Extract the [X, Y] coordinate from the center of the cell holding the provided text.  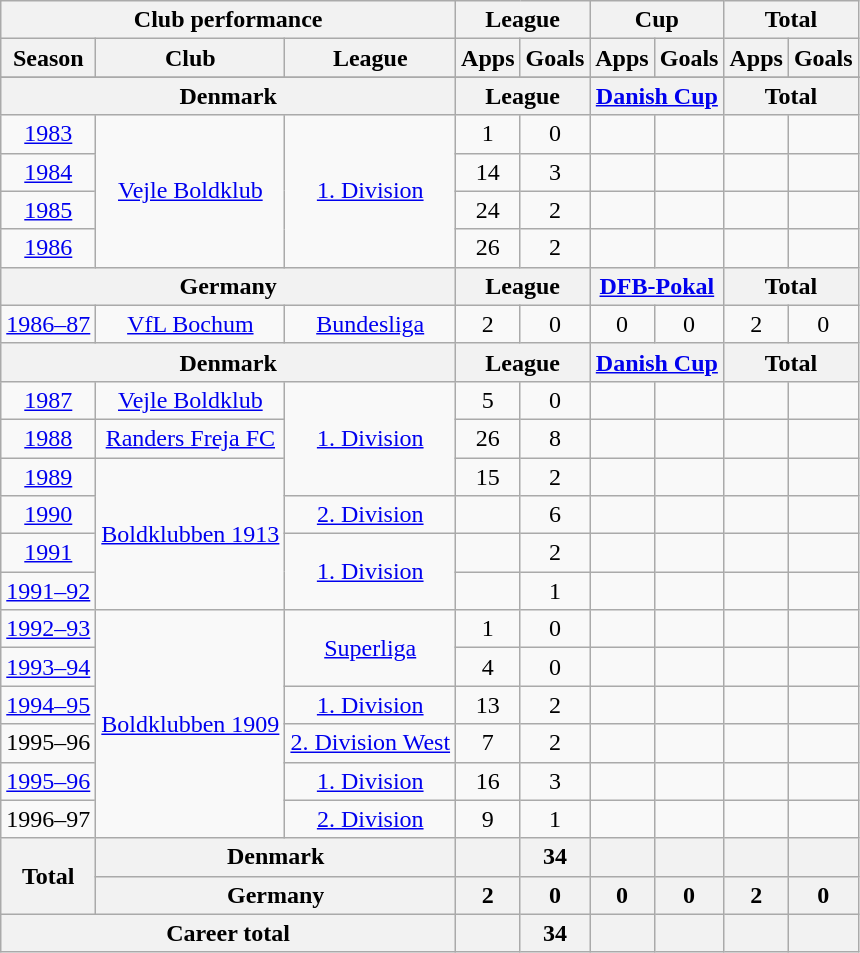
2. Division West [370, 743]
1989 [48, 477]
15 [488, 477]
1996–97 [48, 819]
1994–95 [48, 705]
1983 [48, 134]
Club [190, 58]
Club performance [228, 20]
24 [488, 210]
1991 [48, 553]
1992–93 [48, 629]
14 [488, 172]
DFB-Pokal [657, 286]
13 [488, 705]
1986–87 [48, 324]
1988 [48, 438]
1985 [48, 210]
Boldklubben 1913 [190, 534]
5 [488, 400]
Career total [228, 933]
1993–94 [48, 667]
Season [48, 58]
1986 [48, 248]
1990 [48, 515]
1987 [48, 400]
8 [555, 438]
1984 [48, 172]
16 [488, 781]
Superliga [370, 648]
4 [488, 667]
7 [488, 743]
Bundesliga [370, 324]
Boldklubben 1909 [190, 724]
Randers Freja FC [190, 438]
Cup [657, 20]
VfL Bochum [190, 324]
6 [555, 515]
9 [488, 819]
1991–92 [48, 591]
